For the text-containing cell, return its midpoint in (X, Y) coordinate format. 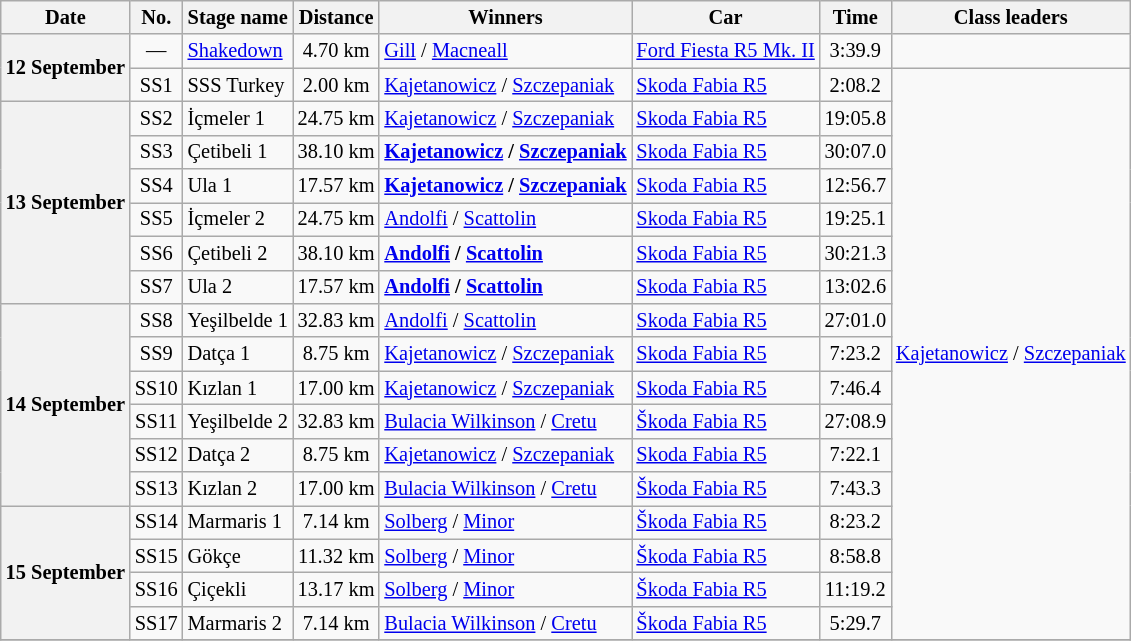
Ula 1 (238, 186)
SS2 (156, 118)
SS12 (156, 455)
Shakedown (238, 51)
7:43.3 (856, 489)
SS10 (156, 388)
Time (856, 17)
15 September (66, 572)
SSS Turkey (238, 85)
İçmeler 1 (238, 118)
Datça 2 (238, 455)
30:21.3 (856, 253)
İçmeler 2 (238, 219)
Class leaders (1011, 17)
SS1 (156, 85)
7:22.1 (856, 455)
SS7 (156, 287)
Yeşilbelde 2 (238, 421)
11.32 km (336, 556)
19:25.1 (856, 219)
SS6 (156, 253)
Datça 1 (238, 354)
SS4 (156, 186)
Distance (336, 17)
5:29.7 (856, 623)
13 September (66, 202)
13.17 km (336, 589)
14 September (66, 404)
13:02.6 (856, 287)
3:39.9 (856, 51)
Çiçekli (238, 589)
7:46.4 (856, 388)
19:05.8 (856, 118)
Çetibeli 2 (238, 253)
7:23.2 (856, 354)
27:08.9 (856, 421)
SS8 (156, 320)
30:07.0 (856, 152)
No. (156, 17)
Kızlan 2 (238, 489)
SS5 (156, 219)
SS15 (156, 556)
SS17 (156, 623)
Yeşilbelde 1 (238, 320)
12 September (66, 68)
Date (66, 17)
Gill / Macneall (505, 51)
SS14 (156, 522)
Car (726, 17)
27:01.0 (856, 320)
4.70 km (336, 51)
12:56.7 (856, 186)
Çetibeli 1 (238, 152)
Marmaris 1 (238, 522)
2:08.2 (856, 85)
SS13 (156, 489)
SS9 (156, 354)
Ford Fiesta R5 Mk. II (726, 51)
Ula 2 (238, 287)
Winners (505, 17)
SS3 (156, 152)
— (156, 51)
Stage name (238, 17)
11:19.2 (856, 589)
SS16 (156, 589)
Gökçe (238, 556)
Kızlan 1 (238, 388)
SS11 (156, 421)
8:58.8 (856, 556)
2.00 km (336, 85)
Marmaris 2 (238, 623)
8:23.2 (856, 522)
